Output the [X, Y] coordinate of the center of the cell containing the given text.  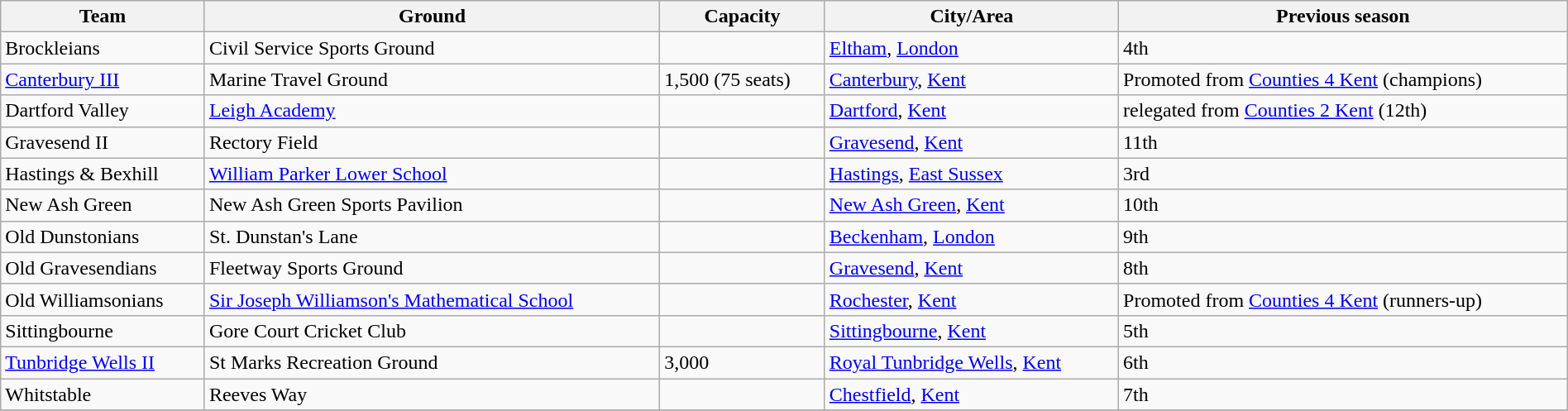
New Ash Green, Kent [971, 205]
9th [1343, 237]
Promoted from Counties 4 Kent (runners-up) [1343, 299]
St Marks Recreation Ground [432, 362]
8th [1343, 268]
relegated from Counties 2 Kent (12th) [1343, 111]
Beckenham, London [971, 237]
Team [103, 17]
Tunbridge Wells II [103, 362]
Rectory Field [432, 142]
Reeves Way [432, 394]
4th [1343, 48]
Canterbury, Kent [971, 79]
Chestfield, Kent [971, 394]
Ground [432, 17]
Gravesend II [103, 142]
Dartford Valley [103, 111]
City/Area [971, 17]
Sittingbourne [103, 331]
Capacity [743, 17]
St. Dunstan's Lane [432, 237]
Sittingbourne, Kent [971, 331]
Whitstable [103, 394]
Civil Service Sports Ground [432, 48]
3rd [1343, 174]
Hastings, East Sussex [971, 174]
New Ash Green [103, 205]
1,500 (75 seats) [743, 79]
Sir Joseph Williamson's Mathematical School [432, 299]
Old Williamsonians [103, 299]
Old Gravesendians [103, 268]
Canterbury III [103, 79]
Hastings & Bexhill [103, 174]
Dartford, Kent [971, 111]
Old Dunstonians [103, 237]
Royal Tunbridge Wells, Kent [971, 362]
Leigh Academy [432, 111]
Marine Travel Ground [432, 79]
Gore Court Cricket Club [432, 331]
Eltham, London [971, 48]
Previous season [1343, 17]
Brockleians [103, 48]
New Ash Green Sports Pavilion [432, 205]
7th [1343, 394]
11th [1343, 142]
Promoted from Counties 4 Kent (champions) [1343, 79]
Fleetway Sports Ground [432, 268]
5th [1343, 331]
10th [1343, 205]
Rochester, Kent [971, 299]
6th [1343, 362]
3,000 [743, 362]
William Parker Lower School [432, 174]
